Return the [x, y] coordinate for the center point of the cell that contains the specified text.  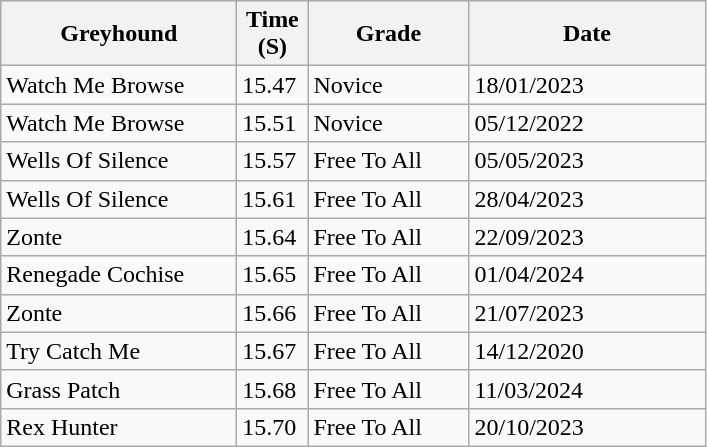
Date [587, 34]
15.51 [272, 123]
05/05/2023 [587, 161]
15.68 [272, 389]
15.64 [272, 237]
Renegade Cochise [119, 275]
15.57 [272, 161]
14/12/2020 [587, 351]
18/01/2023 [587, 85]
15.66 [272, 313]
05/12/2022 [587, 123]
Grass Patch [119, 389]
22/09/2023 [587, 237]
15.61 [272, 199]
15.65 [272, 275]
28/04/2023 [587, 199]
15.67 [272, 351]
01/04/2024 [587, 275]
21/07/2023 [587, 313]
Rex Hunter [119, 427]
20/10/2023 [587, 427]
15.47 [272, 85]
Greyhound [119, 34]
Grade [388, 34]
Time (S) [272, 34]
11/03/2024 [587, 389]
Try Catch Me [119, 351]
15.70 [272, 427]
